Detect which cell encompasses the target text, then output its (X, Y) center coordinate. 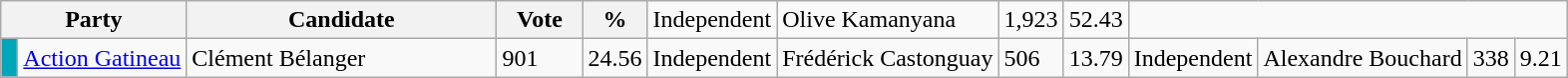
Action Gatineau (102, 58)
506 (1031, 58)
52.43 (1095, 20)
Party (94, 20)
Olive Kamanyana (888, 20)
Vote (540, 20)
1,923 (1031, 20)
13.79 (1095, 58)
Alexandre Bouchard (1363, 58)
Clément Bélanger (341, 58)
% (614, 20)
24.56 (614, 58)
9.21 (1540, 58)
Candidate (341, 20)
338 (1490, 58)
Frédérick Castonguay (888, 58)
901 (540, 58)
